Output the (X, Y) coordinate of the center of the cell containing the given text.  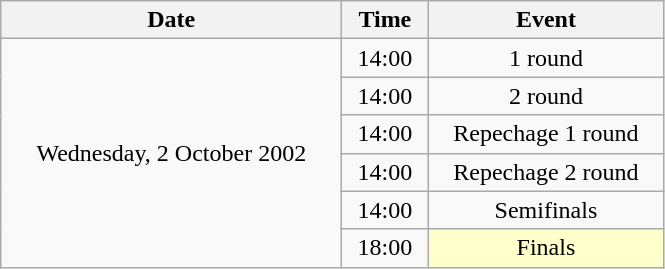
Repechage 2 round (546, 172)
Finals (546, 248)
2 round (546, 96)
Wednesday, 2 October 2002 (172, 153)
1 round (546, 58)
18:00 (385, 248)
Date (172, 20)
Time (385, 20)
Repechage 1 round (546, 134)
Event (546, 20)
Semifinals (546, 210)
